Provide the (X, Y) coordinate of the cell's center where the given text is located.  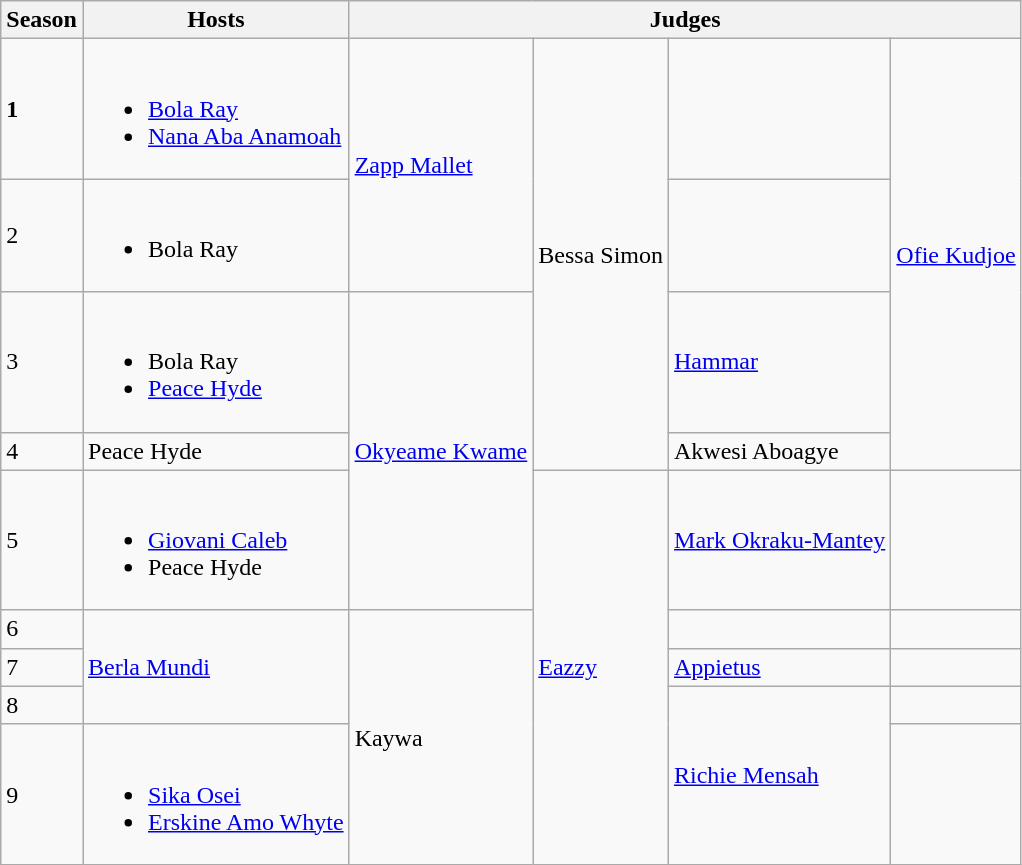
Kaywa (441, 737)
Bessa Simon (601, 254)
Appietus (780, 667)
Bola Ray (216, 236)
Zapp Mallet (441, 166)
Peace Hyde (216, 451)
Okyeame Kwame (441, 451)
Bola RayPeace Hyde (216, 362)
Richie Mensah (780, 775)
3 (42, 362)
Akwesi Aboagye (780, 451)
Hammar (780, 362)
7 (42, 667)
1 (42, 109)
Mark Okraku-Mantey (780, 540)
Eazzy (601, 667)
5 (42, 540)
6 (42, 629)
Season (42, 20)
Judges (685, 20)
4 (42, 451)
Sika OseiErskine Amo Whyte (216, 794)
2 (42, 236)
9 (42, 794)
Ofie Kudjoe (956, 254)
Berla Mundi (216, 667)
8 (42, 705)
Giovani CalebPeace Hyde (216, 540)
Hosts (216, 20)
Bola RayNana Aba Anamoah (216, 109)
